From the cell containing the given text, extract its center point as (x, y) coordinate. 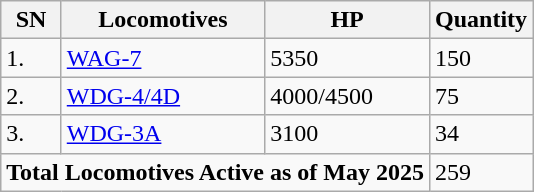
259 (482, 172)
WAG-7 (162, 58)
34 (482, 134)
3. (31, 134)
Quantity (482, 20)
4000/4500 (348, 96)
WDG-3A (162, 134)
150 (482, 58)
Locomotives (162, 20)
1. (31, 58)
SN (31, 20)
75 (482, 96)
Total Locomotives Active as of May 2025 (216, 172)
HP (348, 20)
2. (31, 96)
WDG-4/4D (162, 96)
3100 (348, 134)
5350 (348, 58)
